Pinpoint the cell where the given text exists, returning its [X, Y] midpoint coordinate. 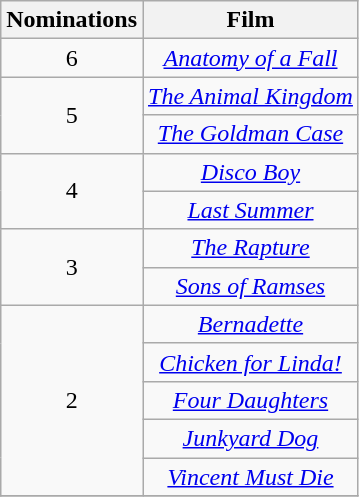
The Rapture [250, 248]
5 [72, 115]
Last Summer [250, 210]
Bernadette [250, 324]
4 [72, 191]
Four Daughters [250, 400]
Disco Boy [250, 172]
6 [72, 58]
Chicken for Linda! [250, 362]
3 [72, 267]
The Animal Kingdom [250, 96]
Junkyard Dog [250, 438]
Sons of Ramses [250, 286]
The Goldman Case [250, 134]
Anatomy of a Fall [250, 58]
2 [72, 400]
Vincent Must Die [250, 477]
Film [250, 20]
Nominations [72, 20]
